Identify which cell holds the provided text, then report its (x, y) central coordinate. 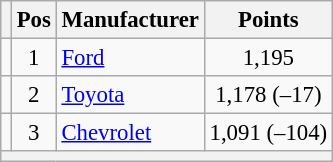
Toyota (130, 95)
Manufacturer (130, 20)
3 (34, 133)
1,195 (268, 58)
1,091 (–104) (268, 133)
1 (34, 58)
Pos (34, 20)
Points (268, 20)
Ford (130, 58)
2 (34, 95)
Chevrolet (130, 133)
1,178 (–17) (268, 95)
